Find where the given text appears and provide that cell's center as (x, y) coordinate. 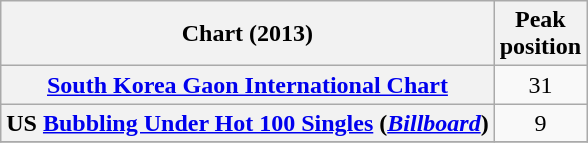
Peakposition (540, 34)
US Bubbling Under Hot 100 Singles (Billboard) (248, 123)
Chart (2013) (248, 34)
South Korea Gaon International Chart (248, 85)
9 (540, 123)
31 (540, 85)
